Detect which cell encompasses the target text, then output its (x, y) center coordinate. 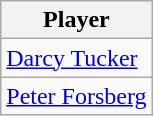
Player (76, 20)
Darcy Tucker (76, 58)
Peter Forsberg (76, 96)
